Identify which cell holds the provided text, then report its (X, Y) central coordinate. 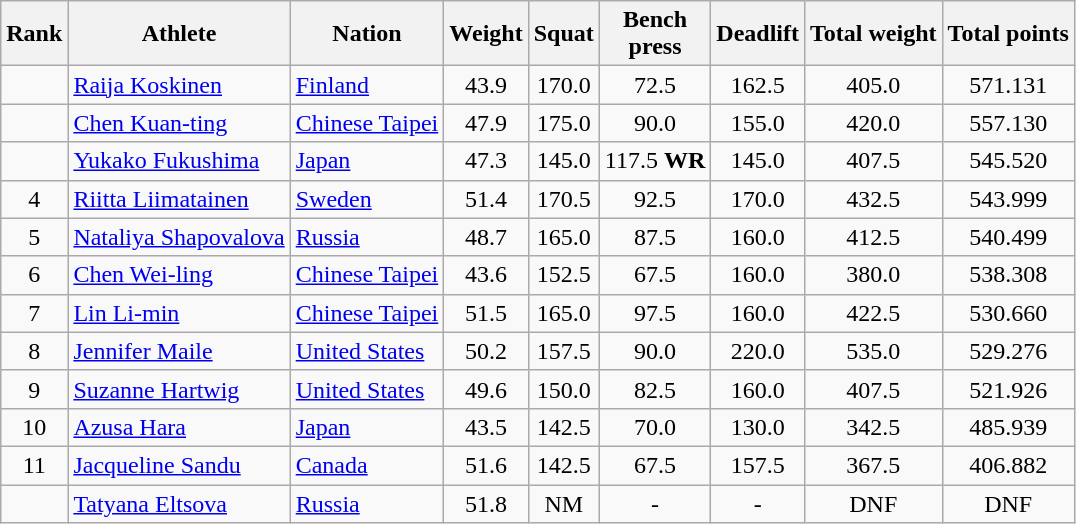
Finland (367, 85)
175.0 (564, 123)
117.5 WR (655, 161)
47.3 (486, 161)
432.5 (874, 199)
Total weight (874, 34)
Benchpress (655, 34)
Jennifer Maile (179, 351)
Tatyana Eltsova (179, 503)
162.5 (758, 85)
420.0 (874, 123)
412.5 (874, 237)
82.5 (655, 389)
Raija Koskinen (179, 85)
557.130 (1008, 123)
Canada (367, 465)
Suzanne Hartwig (179, 389)
529.276 (1008, 351)
Chen Kuan-ting (179, 123)
Weight (486, 34)
Rank (34, 34)
540.499 (1008, 237)
485.939 (1008, 427)
367.5 (874, 465)
Athlete (179, 34)
422.5 (874, 313)
Total points (1008, 34)
406.882 (1008, 465)
170.5 (564, 199)
51.8 (486, 503)
97.5 (655, 313)
130.0 (758, 427)
Squat (564, 34)
70.0 (655, 427)
Lin Li-min (179, 313)
4 (34, 199)
8 (34, 351)
7 (34, 313)
545.520 (1008, 161)
51.4 (486, 199)
535.0 (874, 351)
405.0 (874, 85)
43.6 (486, 275)
10 (34, 427)
571.131 (1008, 85)
Riitta Liimatainen (179, 199)
48.7 (486, 237)
51.6 (486, 465)
150.0 (564, 389)
380.0 (874, 275)
530.660 (1008, 313)
538.308 (1008, 275)
43.9 (486, 85)
87.5 (655, 237)
47.9 (486, 123)
5 (34, 237)
Chen Wei-ling (179, 275)
152.5 (564, 275)
Yukako Fukushima (179, 161)
521.926 (1008, 389)
Sweden (367, 199)
6 (34, 275)
Azusa Hara (179, 427)
92.5 (655, 199)
72.5 (655, 85)
Nataliya Shapovalova (179, 237)
220.0 (758, 351)
NM (564, 503)
43.5 (486, 427)
50.2 (486, 351)
543.999 (1008, 199)
342.5 (874, 427)
Jacqueline Sandu (179, 465)
51.5 (486, 313)
9 (34, 389)
Nation (367, 34)
Deadlift (758, 34)
155.0 (758, 123)
49.6 (486, 389)
11 (34, 465)
